From the cell containing the given text, extract its center point as (X, Y) coordinate. 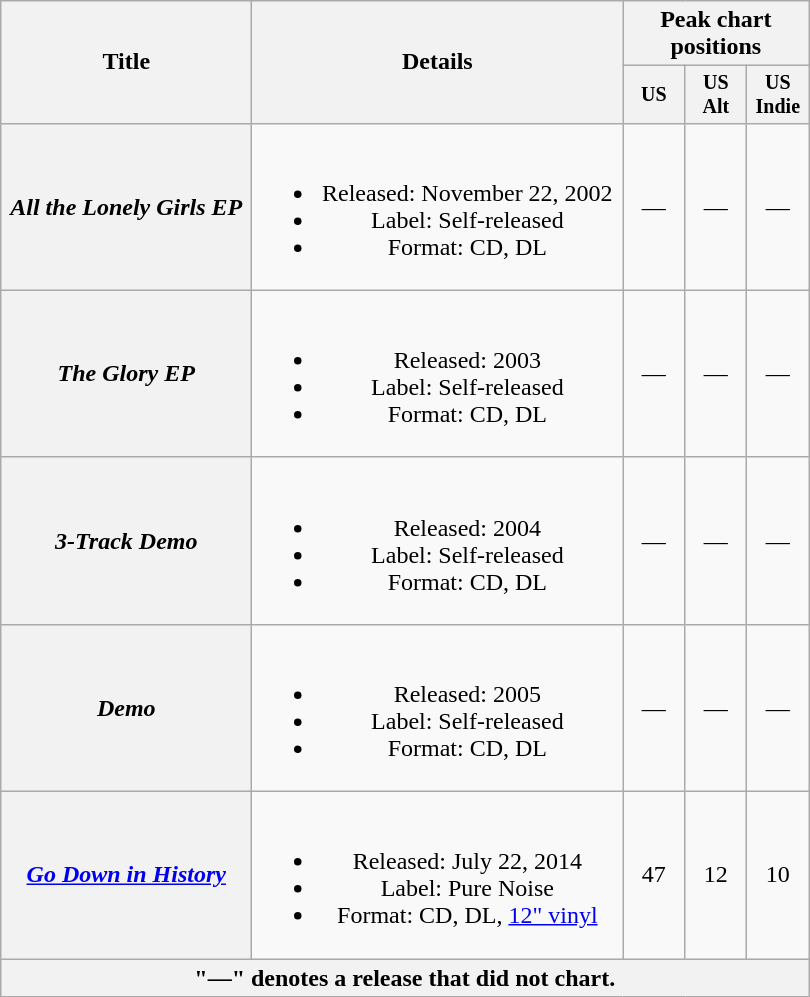
"—" denotes a release that did not chart. (405, 978)
Title (126, 62)
US (654, 94)
Released: 2004Label: Self-releasedFormat: CD, DL (438, 540)
All the Lonely Girls EP (126, 206)
Released: 2005Label: Self-releasedFormat: CD, DL (438, 708)
The Glory EP (126, 374)
Released: July 22, 2014Label: Pure NoiseFormat: CD, DL, 12" vinyl (438, 876)
Released: November 22, 2002Label: Self-releasedFormat: CD, DL (438, 206)
Go Down in History (126, 876)
USAlt (716, 94)
Peak chart positions (716, 34)
USIndie (778, 94)
Released: 2003Label: Self-releasedFormat: CD, DL (438, 374)
10 (778, 876)
3-Track Demo (126, 540)
Details (438, 62)
Demo (126, 708)
12 (716, 876)
47 (654, 876)
